Return the [x, y] coordinate for the center point of the cell that contains the specified text.  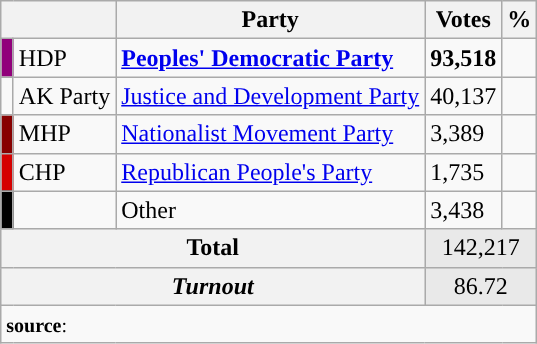
AK Party [64, 96]
Nationalist Movement Party [270, 134]
Party [270, 20]
HDP [64, 58]
CHP [64, 172]
Votes [464, 20]
3,389 [464, 134]
93,518 [464, 58]
Other [270, 210]
40,137 [464, 96]
1,735 [464, 172]
Total [213, 248]
Justice and Development Party [270, 96]
142,217 [481, 248]
Republican People's Party [270, 172]
86.72 [481, 286]
3,438 [464, 210]
Turnout [213, 286]
source: [269, 324]
MHP [64, 134]
% [520, 20]
Peoples' Democratic Party [270, 58]
